Pinpoint the cell where the given text exists, returning its (x, y) midpoint coordinate. 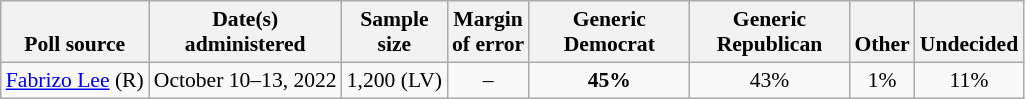
Other (882, 32)
1% (882, 80)
45% (609, 80)
43% (769, 80)
– (488, 80)
11% (969, 80)
October 10–13, 2022 (246, 80)
Date(s)administered (246, 32)
Poll source (75, 32)
GenericDemocrat (609, 32)
GenericRepublican (769, 32)
Undecided (969, 32)
Marginof error (488, 32)
Samplesize (394, 32)
Fabrizo Lee (R) (75, 80)
1,200 (LV) (394, 80)
